Identify which cell holds the provided text, then report its (x, y) central coordinate. 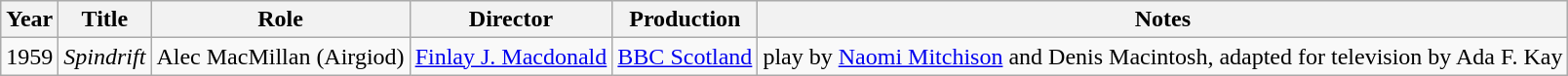
play by Naomi Mitchison and Denis Macintosh, adapted for television by Ada F. Kay (1162, 57)
Alec MacMillan (Airgiod) (281, 57)
Title (105, 19)
Production (685, 19)
1959 (29, 57)
Spindrift (105, 57)
Director (511, 19)
Notes (1162, 19)
Finlay J. Macdonald (511, 57)
Role (281, 19)
Year (29, 19)
BBC Scotland (685, 57)
